Search for the cell housing the specified text and yield its [x, y] center coordinate. 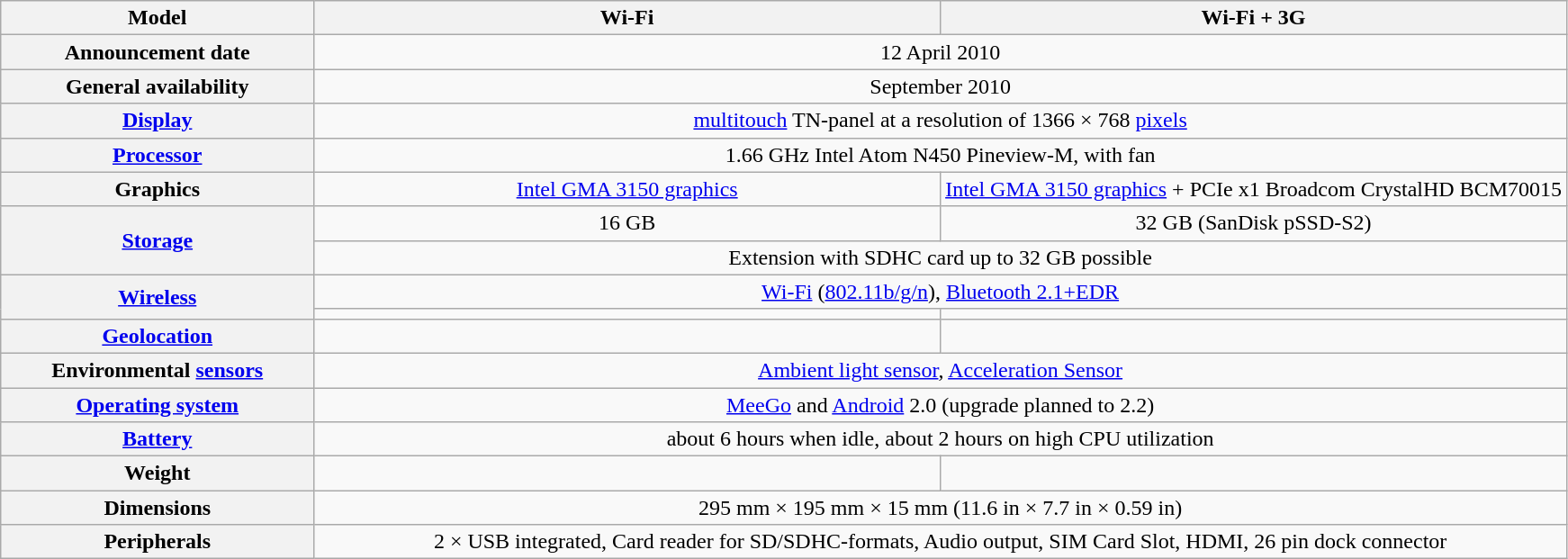
Peripherals [158, 542]
Wi-Fi + 3G [1254, 18]
Display [158, 121]
Processor [158, 155]
General availability [158, 86]
Extension with SDHC card up to 32 GB possible [941, 257]
2 × USB integrated, Card reader for SD/SDHC-formats, Audio output, SIM Card Slot, HDMI, 26 pin dock connector [941, 542]
12 April 2010 [941, 52]
16 GB [627, 223]
Wi-Fi (802.11b/g/n), Bluetooth 2.1+EDR [941, 292]
Model [158, 18]
1.66 GHz Intel Atom N450 Pineview-M, with fan [941, 155]
Ambient light sensor, Acceleration Sensor [941, 370]
Dimensions [158, 508]
Intel GMA 3150 graphics + PCIe x1 Broadcom CrystalHD BCM70015 [1254, 189]
September 2010 [941, 86]
multitouch TN-panel at a resolution of 1366 × 768 pixels [941, 121]
Intel GMA 3150 graphics [627, 189]
Announcement date [158, 52]
Geolocation [158, 336]
Graphics [158, 189]
Wireless [158, 297]
Storage [158, 240]
Wi-Fi [627, 18]
about 6 hours when idle, about 2 hours on high CPU utilization [941, 439]
32 GB (SanDisk pSSD-S2) [1254, 223]
Operating system [158, 404]
MeeGo and Android 2.0 (upgrade planned to 2.2) [941, 404]
295 mm × 195 mm × 15 mm (11.6 in × 7.7 in × 0.59 in) [941, 508]
Weight [158, 473]
Battery [158, 439]
Environmental sensors [158, 370]
